Find where the given text appears and provide that cell's center as [x, y] coordinate. 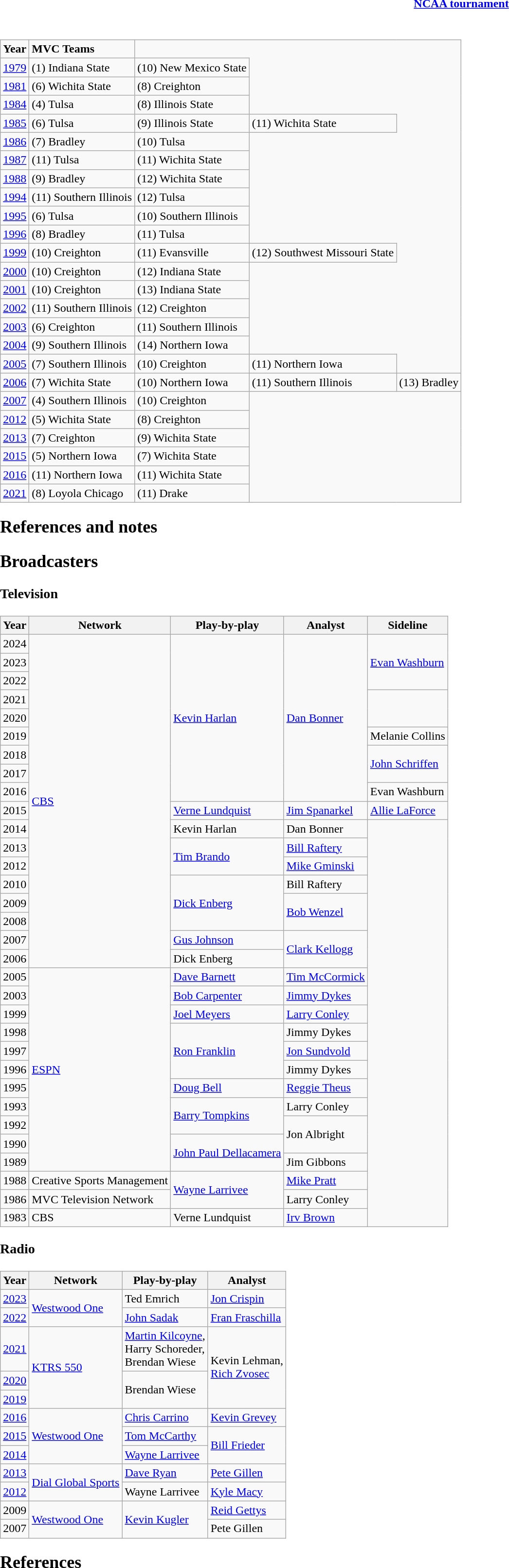
1994 [15, 197]
1993 [15, 1106]
(10) Southern Illinois [192, 215]
John Schriffen [408, 764]
(8) Bradley [82, 234]
Sideline [408, 625]
(10) New Mexico State [192, 68]
(12) Southwest Missouri State [323, 252]
Jon Sundvold [326, 1051]
(5) Wichita State [82, 419]
Mike Gminski [326, 866]
Kevin Kugler [165, 1519]
Chris Carrino [165, 1418]
(12) Wichita State [192, 178]
(9) Illinois State [192, 123]
(12) Indiana State [192, 271]
Reggie Theus [326, 1088]
John Sadak [165, 1317]
1989 [15, 1162]
Fran Fraschilla [247, 1317]
Tim McCormick [326, 977]
Dave Barnett [227, 977]
(14) Northern Iowa [192, 345]
Reid Gettys [247, 1510]
1992 [15, 1125]
Ted Emrich [165, 1299]
Kevin Grevey [247, 1418]
Kevin Lehman,Rich Zvosec [247, 1367]
2001 [15, 290]
Kyle Macy [247, 1492]
Dave Ryan [165, 1473]
Jim Gibbons [326, 1162]
(13) Indiana State [192, 290]
Creative Sports Management [100, 1180]
MVC Television Network [100, 1199]
Mike Pratt [326, 1180]
(7) Creighton [82, 438]
Bill Frieder [247, 1445]
1990 [15, 1143]
1985 [15, 123]
Tom McCarthy [165, 1436]
2024 [15, 644]
1981 [15, 86]
(7) Bradley [82, 142]
2004 [15, 345]
Ron Franklin [227, 1051]
2017 [15, 773]
MVC Teams [82, 49]
(7) Southern Illinois [82, 364]
(12) Creighton [192, 308]
Melanie Collins [408, 736]
Clark Kellogg [326, 949]
Barry Tompkins [227, 1116]
(4) Southern Illinois [82, 401]
2018 [15, 755]
Bob Wenzel [326, 912]
(1) Indiana State [82, 68]
Martin Kilcoyne,Harry Schoreder,Brendan Wiese [165, 1349]
2008 [15, 921]
Dial Global Sports [76, 1482]
2010 [15, 884]
1998 [15, 1033]
(8) Loyola Chicago [82, 493]
Bob Carpenter [227, 996]
2002 [15, 308]
(11) Drake [192, 493]
(4) Tulsa [82, 105]
1987 [15, 160]
(11) Evansville [192, 252]
Gus Johnson [227, 940]
Jon Albright [326, 1134]
(13) Bradley [429, 382]
(9) Wichita State [192, 438]
1997 [15, 1051]
Doug Bell [227, 1088]
(10) Tulsa [192, 142]
KTRS 550 [76, 1367]
(10) Northern Iowa [192, 382]
John Paul Dellacamera [227, 1153]
Tim Brando [227, 856]
1984 [15, 105]
(9) Bradley [82, 178]
ESPN [100, 1070]
Joel Meyers [227, 1014]
Brendan Wiese [165, 1390]
Jim Spanarkel [326, 810]
(12) Tulsa [192, 197]
Allie LaForce [408, 810]
(5) Northern Iowa [82, 456]
(8) Illinois State [192, 105]
(6) Creighton [82, 327]
Jon Crispin [247, 1299]
2000 [15, 271]
(6) Wichita State [82, 86]
1983 [15, 1217]
1979 [15, 68]
Irv Brown [326, 1217]
(9) Southern Illinois [82, 345]
